Output the (x, y) coordinate of the center of the cell containing the given text.  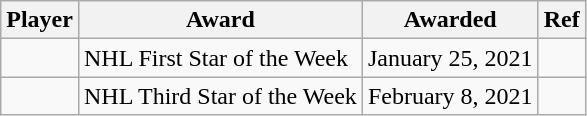
February 8, 2021 (450, 96)
Ref (562, 20)
Awarded (450, 20)
January 25, 2021 (450, 58)
NHL Third Star of the Week (220, 96)
Player (40, 20)
Award (220, 20)
NHL First Star of the Week (220, 58)
